Determine the (x, y) coordinate at the center of the cell enclosing the given text.  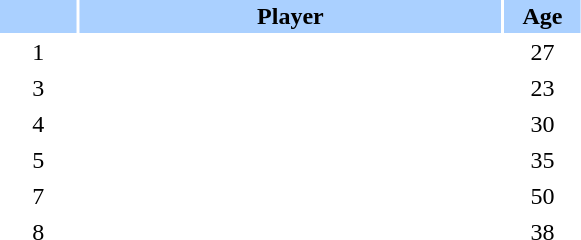
35 (542, 160)
Age (542, 16)
5 (38, 160)
7 (38, 196)
50 (542, 196)
23 (542, 88)
Player (291, 16)
4 (38, 124)
1 (38, 52)
30 (542, 124)
27 (542, 52)
3 (38, 88)
